Return [x, y] of the center of cell containing provided text 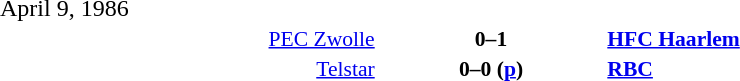
0–1 [492, 38]
